Identify which cell holds the provided text, then report its [x, y] central coordinate. 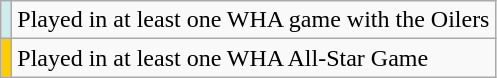
Played in at least one WHA game with the Oilers [254, 20]
Played in at least one WHA All-Star Game [254, 58]
